Search for the cell housing the specified text and yield its (x, y) center coordinate. 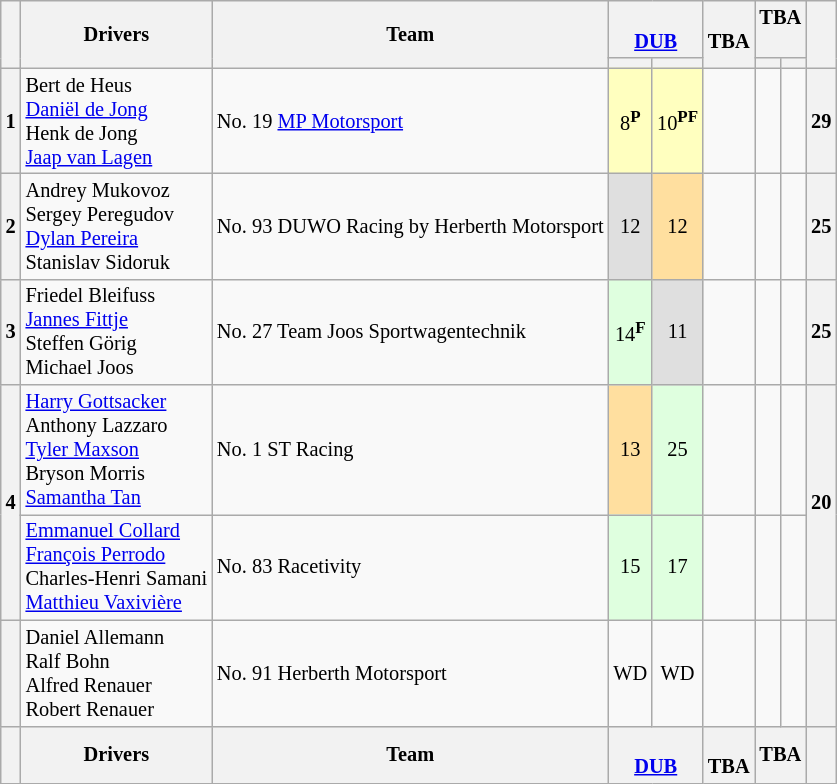
No. 19 MP Motorsport (410, 121)
Friedel Bleifuss Jannes Fittje Steffen Görig Michael Joos (116, 332)
No. 91 Herberth Motorsport (410, 673)
14F (630, 332)
11 (678, 332)
Emmanuel Collard François Perrodo Charles-Henri Samani Matthieu Vaxivière (116, 567)
No. 27 Team Joos Sportwagentechnik (410, 332)
Harry Gottsacker Anthony Lazzaro Tyler Maxson Bryson Morris Samantha Tan (116, 450)
10PF (678, 121)
8P (630, 121)
Daniel Allemann Ralf Bohn Alfred Renauer Robert Renauer (116, 673)
20 (821, 502)
29 (821, 121)
3 (11, 332)
Andrey Mukovoz Sergey Peregudov Dylan Pereira Stanislav Sidoruk (116, 226)
No. 93 DUWO Racing by Herberth Motorsport (410, 226)
No. 1 ST Racing (410, 450)
Bert de Heus Daniël de Jong Henk de Jong Jaap van Lagen (116, 121)
2 (11, 226)
1 (11, 121)
4 (11, 502)
No. 83 Racetivity (410, 567)
13 (630, 450)
15 (630, 567)
17 (678, 567)
